Extract the [X, Y] coordinate from the center of the cell holding the provided text.  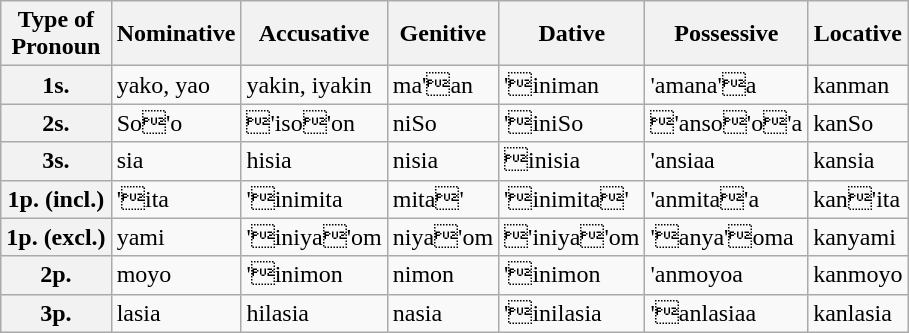
'anya'oma [726, 237]
yako, yao [176, 85]
So'o [176, 123]
Nominative [176, 34]
Dative [572, 34]
yakin, iyakin [314, 85]
inisia [572, 161]
nimon [442, 275]
'inimita [314, 199]
'anso'o'a [726, 123]
ma'an [442, 85]
'anmoyoa [726, 275]
3s. [56, 161]
'iniya'om [572, 237]
'ita [176, 199]
'inilasia [572, 313]
kan'ita [858, 199]
3p. [56, 313]
'anlasiaa [726, 313]
nasia [442, 313]
'iniman [572, 85]
Genitive [442, 34]
moyo [176, 275]
'iso'on [314, 123]
kanlasia [858, 313]
1p. (excl.) [56, 237]
Possessive [726, 34]
niSo [442, 123]
'anmita'a [726, 199]
1p. (incl.) [56, 199]
Accusative [314, 34]
'iniya'om [314, 237]
nisia [442, 161]
2p. [56, 275]
sia [176, 161]
1s. [56, 85]
lasia [176, 313]
kanman [858, 85]
2s. [56, 123]
'iniSo [572, 123]
kanSo [858, 123]
niya'om [442, 237]
'amana'a [726, 85]
mita' [442, 199]
Locative [858, 34]
'inimita' [572, 199]
kansia [858, 161]
hilasia [314, 313]
Type of Pronoun [56, 34]
'ansiaa [726, 161]
kanyami [858, 237]
yami [176, 237]
kanmoyo [858, 275]
hisia [314, 161]
